Find where the given text appears and provide that cell's center as (X, Y) coordinate. 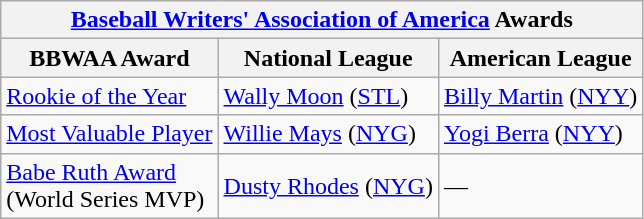
National League (328, 58)
Wally Moon (STL) (328, 96)
BBWAA Award (110, 58)
Rookie of the Year (110, 96)
Baseball Writers' Association of America Awards (322, 20)
American League (540, 58)
Willie Mays (NYG) (328, 134)
Yogi Berra (NYY) (540, 134)
Billy Martin (NYY) (540, 96)
— (540, 186)
Babe Ruth Award(World Series MVP) (110, 186)
Dusty Rhodes (NYG) (328, 186)
Most Valuable Player (110, 134)
